Locate the cell with the specified text and output its [X, Y] center coordinate. 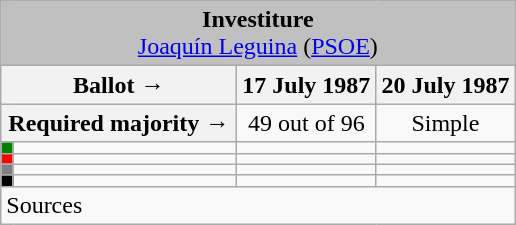
Ballot → [119, 85]
Simple [446, 123]
49 out of 96 [306, 123]
InvestitureJoaquín Leguina (PSOE) [258, 34]
17 July 1987 [306, 85]
Sources [258, 205]
20 July 1987 [446, 85]
Required majority → [119, 123]
